Provide the (x, y) coordinate of the cell's center where the given text is located.  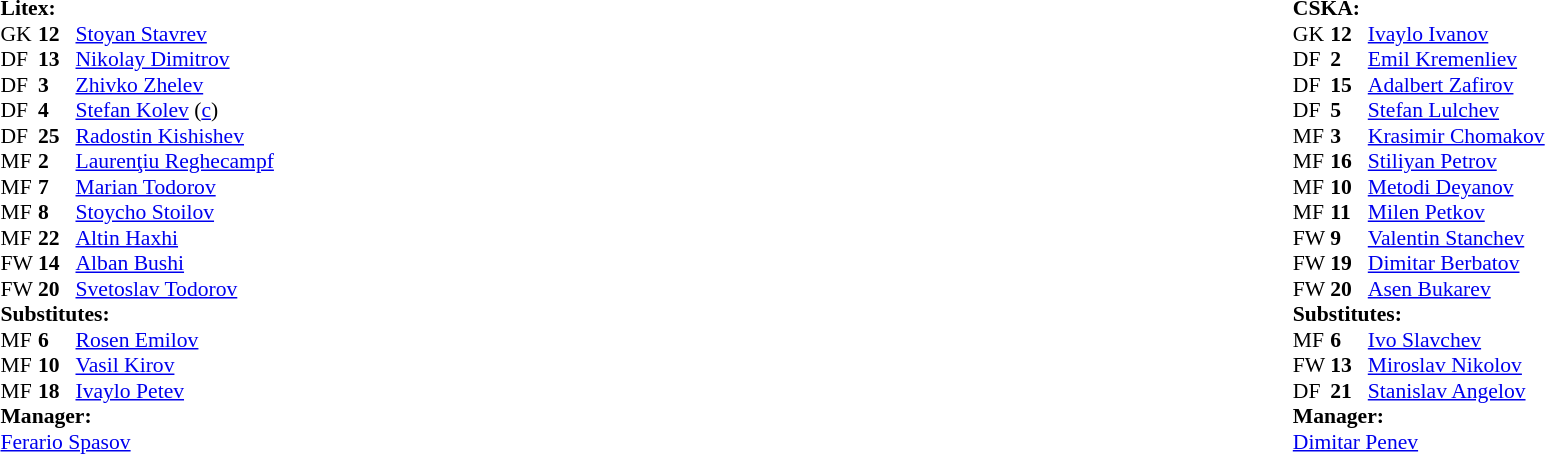
Svetoslav Todorov (175, 289)
16 (1349, 161)
Stanislav Angelov (1456, 391)
15 (1349, 85)
Zhivko Zhelev (175, 85)
Krasimir Chomakov (1456, 136)
Asen Bukarev (1456, 289)
11 (1349, 213)
Miroslav Nikolov (1456, 365)
5 (1349, 111)
8 (57, 213)
18 (57, 391)
Stiliyan Petrov (1456, 161)
Ivo Slavchev (1456, 340)
Laurenţiu Reghecampf (175, 161)
4 (57, 111)
Alban Bushi (175, 263)
Radostin Kishishev (175, 136)
Ivaylo Ivanov (1456, 34)
Stoyan Stavrev (175, 34)
19 (1349, 263)
Stefan Kolev (c) (175, 111)
Vasil Kirov (175, 365)
Nikolay Dimitrov (175, 59)
25 (57, 136)
7 (57, 187)
Emil Kremenliev (1456, 59)
Ivaylo Petev (175, 391)
Dimitar Berbatov (1456, 263)
Milen Petkov (1456, 213)
Metodi Deyanov (1456, 187)
Stefan Lulchev (1456, 111)
Valentin Stanchev (1456, 238)
Stoycho Stoilov (175, 213)
14 (57, 263)
Adalbert Zafirov (1456, 85)
Altin Haxhi (175, 238)
Rosen Emilov (175, 340)
Marian Todorov (175, 187)
22 (57, 238)
9 (1349, 238)
21 (1349, 391)
